Scan for the cell matching the given text and deliver its (x, y) coordinate at center. 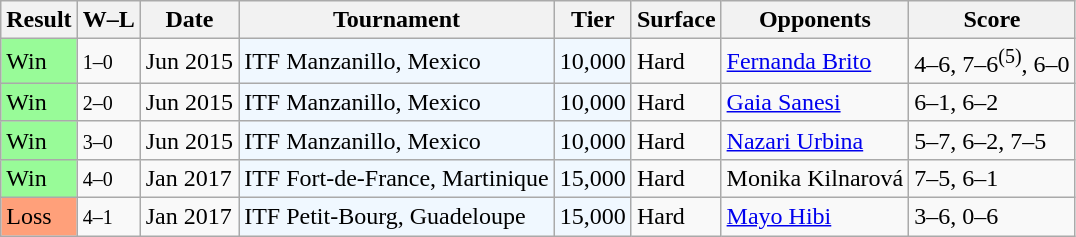
4–6, 7–6(5), 6–0 (992, 62)
Opponents (815, 20)
2–0 (108, 102)
Surface (676, 20)
7–5, 6–1 (992, 178)
Date (189, 20)
W–L (108, 20)
Monika Kilnarová (815, 178)
Mayo Hibi (815, 217)
Tier (592, 20)
3–6, 0–6 (992, 217)
Gaia Sanesi (815, 102)
Tournament (397, 20)
4–1 (108, 217)
3–0 (108, 140)
ITF Petit-Bourg, Guadeloupe (397, 217)
1–0 (108, 62)
Fernanda Brito (815, 62)
Score (992, 20)
Loss (39, 217)
5–7, 6–2, 7–5 (992, 140)
ITF Fort-de-France, Martinique (397, 178)
4–0 (108, 178)
Result (39, 20)
Nazari Urbina (815, 140)
6–1, 6–2 (992, 102)
